Find where the given text appears and provide that cell's center as (X, Y) coordinate. 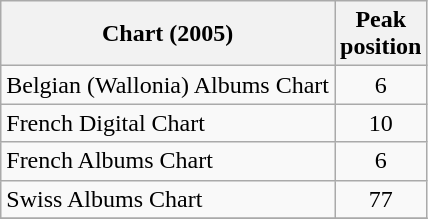
French Digital Chart (168, 123)
Peakposition (380, 34)
77 (380, 199)
Swiss Albums Chart (168, 199)
10 (380, 123)
French Albums Chart (168, 161)
Chart (2005) (168, 34)
Belgian (Wallonia) Albums Chart (168, 85)
